Detect which cell encompasses the target text, then output its [x, y] center coordinate. 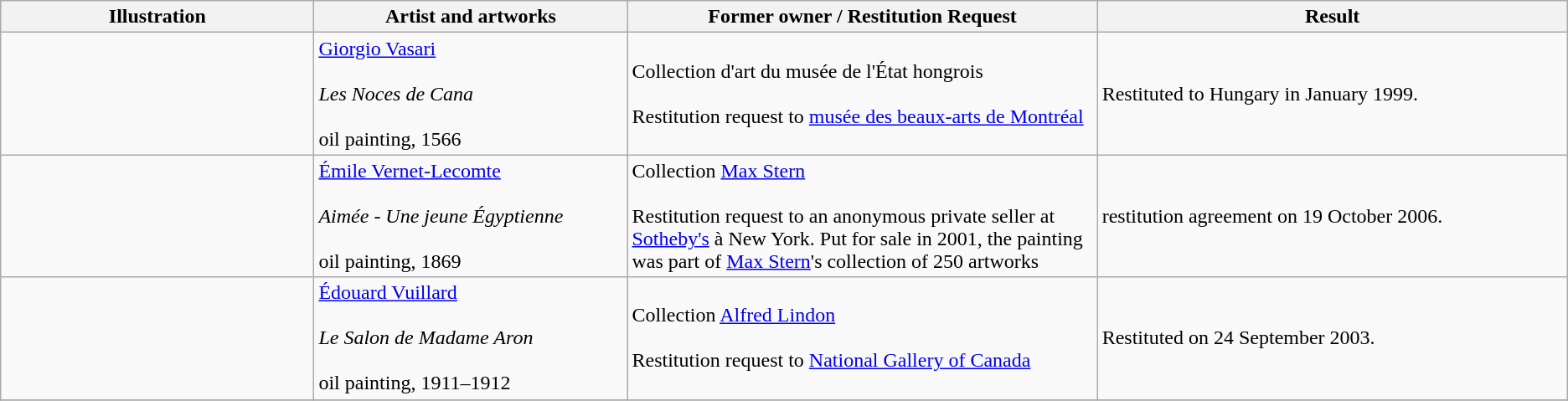
Restituted on 24 September 2003. [1332, 338]
Former owner / Restitution Request [863, 17]
Émile Vernet-LecomteAimée - Une jeune Égyptienneoil painting, 1869 [471, 216]
Illustration [157, 17]
Édouard VuillardLe Salon de Madame Aronoil painting, 1911–1912 [471, 338]
Artist and artworks [471, 17]
restitution agreement on 19 October 2006. [1332, 216]
Restituted to Hungary in January 1999. [1332, 94]
Giorgio VasariLes Noces de Canaoil painting, 1566 [471, 94]
Collection d'art du musée de l'État hongrois Restitution request to musée des beaux-arts de Montréal [863, 94]
Result [1332, 17]
Collection Alfred LindonRestitution request to National Gallery of Canada [863, 338]
